Return (X, Y) of the center of cell containing provided text 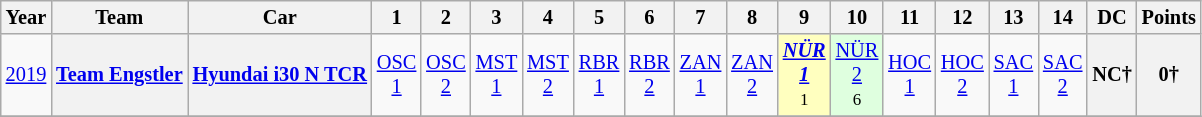
1 (396, 17)
RBR2 (649, 75)
10 (858, 17)
Hyundai i30 N TCR (280, 75)
Year (26, 17)
5 (599, 17)
7 (701, 17)
MST1 (497, 75)
6 (649, 17)
14 (1062, 17)
NÜR26 (858, 75)
3 (497, 17)
NC† (1112, 75)
4 (548, 17)
Team Engstler (119, 75)
DC (1112, 17)
ZAN1 (701, 75)
ZAN2 (752, 75)
Points (1169, 17)
Car (280, 17)
2 (446, 17)
Team (119, 17)
2019 (26, 75)
12 (962, 17)
OSC2 (446, 75)
MST2 (548, 75)
9 (804, 17)
SAC1 (1014, 75)
HOC1 (910, 75)
11 (910, 17)
SAC2 (1062, 75)
RBR1 (599, 75)
8 (752, 17)
HOC2 (962, 75)
0† (1169, 75)
NÜR11 (804, 75)
OSC1 (396, 75)
13 (1014, 17)
